Locate the cell with the specified text and output its (x, y) center coordinate. 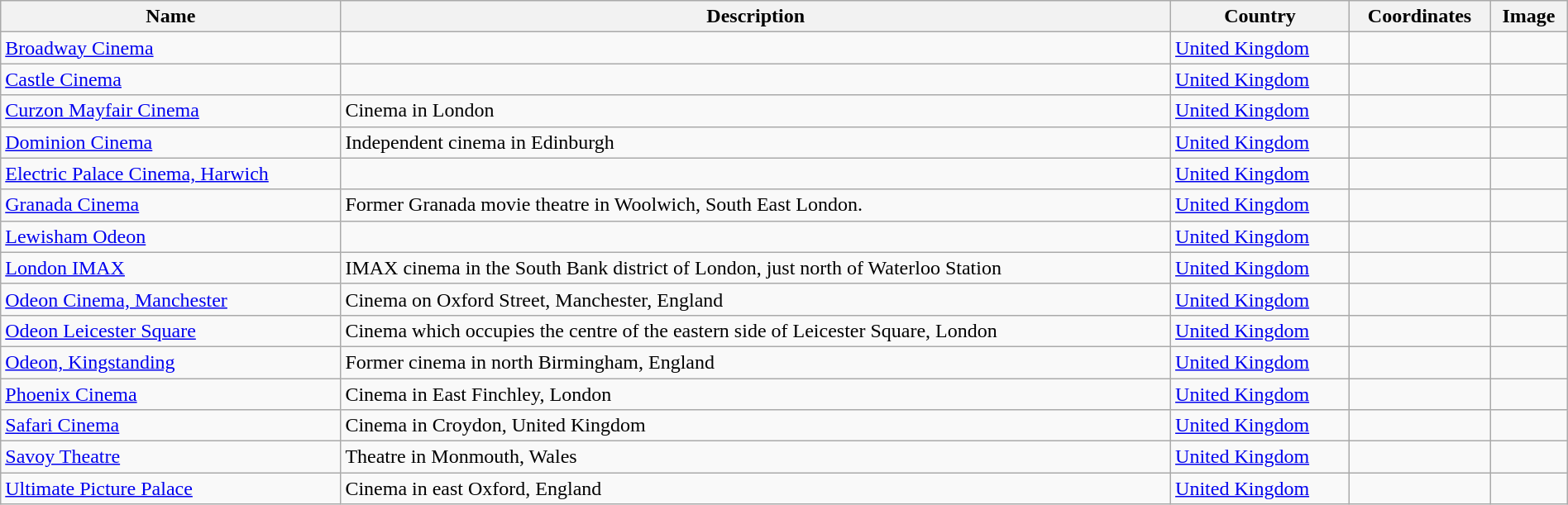
Cinema in Croydon, United Kingdom (756, 426)
IMAX cinema in the South Bank district of London, just north of Waterloo Station (756, 268)
Savoy Theatre (170, 457)
Former Granada movie theatre in Woolwich, South East London. (756, 205)
Cinema which occupies the centre of the eastern side of Leicester Square, London (756, 331)
Lewisham Odeon (170, 236)
Castle Cinema (170, 79)
London IMAX (170, 268)
Theatre in Monmouth, Wales (756, 457)
Coordinates (1419, 17)
Cinema in London (756, 111)
Name (170, 17)
Granada Cinema (170, 205)
Broadway Cinema (170, 48)
Odeon Leicester Square (170, 331)
Odeon, Kingstanding (170, 362)
Description (756, 17)
Odeon Cinema, Manchester (170, 299)
Electric Palace Cinema, Harwich (170, 174)
Independent cinema in Edinburgh (756, 142)
Curzon Mayfair Cinema (170, 111)
Image (1529, 17)
Former cinema in north Birmingham, England (756, 362)
Ultimate Picture Palace (170, 488)
Cinema in east Oxford, England (756, 488)
Safari Cinema (170, 426)
Country (1260, 17)
Cinema on Oxford Street, Manchester, England (756, 299)
Dominion Cinema (170, 142)
Phoenix Cinema (170, 394)
Cinema in East Finchley, London (756, 394)
